Search for the cell housing the specified text and yield its [x, y] center coordinate. 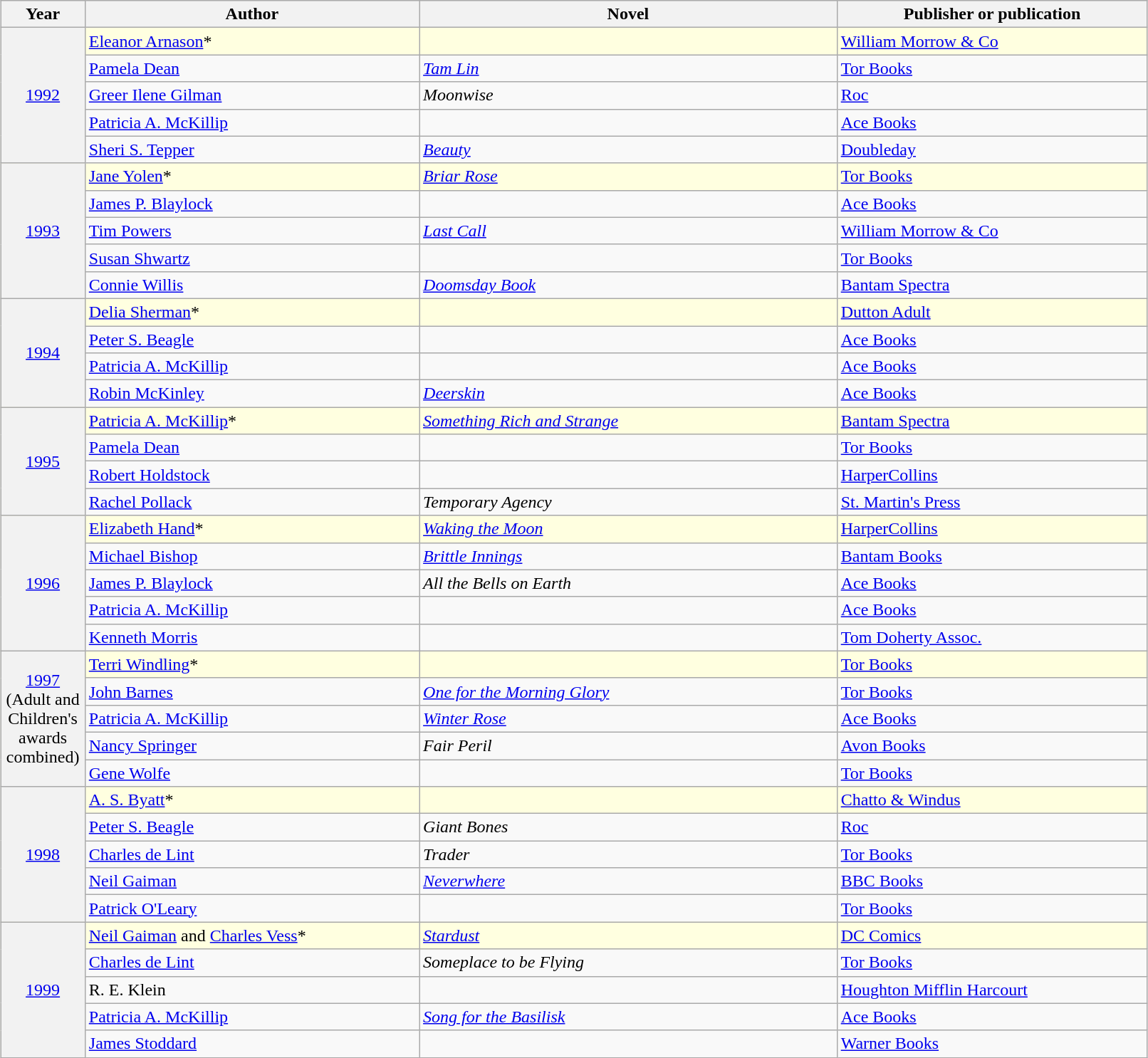
Warner Books [992, 1044]
Michael Bishop [252, 556]
Neil Gaiman [252, 881]
1993 [43, 231]
All the Bells on Earth [628, 583]
Moonwise [628, 95]
1997(Adult and Children's awards combined) [43, 718]
Jane Yolen* [252, 177]
Nancy Springer [252, 745]
Song for the Basilisk [628, 1017]
Trader [628, 854]
Terri Windling* [252, 664]
Avon Books [992, 745]
Last Call [628, 231]
Robin McKinley [252, 394]
Something Rich and Strange [628, 421]
Kenneth Morris [252, 637]
DC Comics [992, 936]
Gene Wolfe [252, 772]
Rachel Pollack [252, 502]
1996 [43, 583]
Novel [628, 14]
Tim Powers [252, 231]
Waking the Moon [628, 529]
Doubleday [992, 150]
Tom Doherty Assoc. [992, 637]
Briar Rose [628, 177]
Stardust [628, 936]
Beauty [628, 150]
1999 [43, 990]
James Stoddard [252, 1044]
Deerskin [628, 394]
Connie Willis [252, 285]
Houghton Mifflin Harcourt [992, 990]
Fair Peril [628, 745]
BBC Books [992, 881]
Neil Gaiman and Charles Vess* [252, 936]
Eleanor Arnason* [252, 41]
A. S. Byatt* [252, 800]
St. Martin's Press [992, 502]
Someplace to be Flying [628, 963]
Publisher or publication [992, 14]
Patrick O'Leary [252, 908]
Elizabeth Hand* [252, 529]
Brittle Innings [628, 556]
Neverwhere [628, 881]
Doomsday Book [628, 285]
1994 [43, 352]
Temporary Agency [628, 502]
1998 [43, 854]
Susan Shwartz [252, 258]
Greer Ilene Gilman [252, 95]
Dutton Adult [992, 312]
Year [43, 14]
John Barnes [252, 691]
Winter Rose [628, 718]
One for the Morning Glory [628, 691]
Author [252, 14]
Patricia A. McKillip* [252, 421]
R. E. Klein [252, 990]
Sheri S. Tepper [252, 150]
Bantam Books [992, 556]
1992 [43, 95]
Tam Lin [628, 68]
1995 [43, 461]
Chatto & Windus [992, 800]
Robert Holdstock [252, 475]
Giant Bones [628, 827]
Delia Sherman* [252, 312]
